Search for the cell housing the specified text and yield its (X, Y) center coordinate. 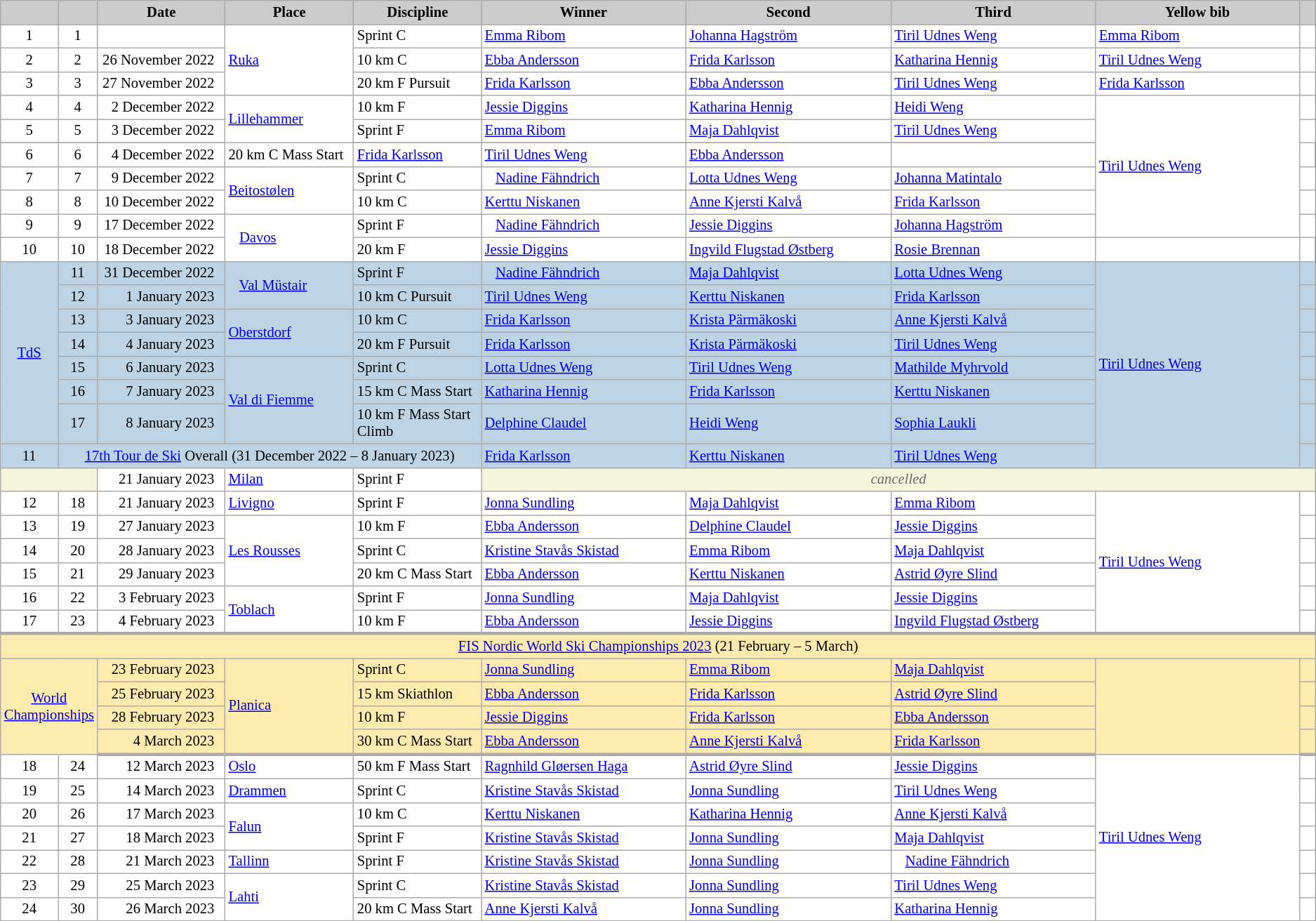
8 January 2023 (161, 423)
15 km C Mass Start (418, 391)
Drammen (289, 790)
10 km F Mass Start Climb (418, 423)
Winner (584, 12)
12 March 2023 (161, 767)
cancelled (898, 479)
Val di Fiemme (289, 400)
2 December 2022 (161, 107)
25 (78, 790)
15 km Skiathlon (418, 694)
17 December 2022 (161, 225)
29 (78, 885)
Les Rousses (289, 550)
21 March 2023 (161, 861)
27 November 2022 (161, 84)
Milan (289, 479)
28 (78, 861)
28 February 2023 (161, 717)
31 December 2022 (161, 273)
3 February 2023 (161, 597)
14 March 2023 (161, 790)
Second (788, 12)
Place (289, 12)
26 (78, 814)
9 December 2022 (161, 178)
3 December 2022 (161, 131)
Johanna Matintalo (992, 178)
25 February 2023 (161, 694)
Mathilde Myhrvold (992, 368)
25 March 2023 (161, 885)
Planica (289, 705)
1 January 2023 (161, 297)
4 February 2023 (161, 621)
17th Tour de Ski Overall (31 December 2022 – 8 January 2023) (270, 456)
7 January 2023 (161, 391)
50 km F Mass Start (418, 767)
Ragnhild Gløersen Haga (584, 767)
Livigno (289, 503)
26 November 2022 (161, 60)
Tallinn (289, 861)
10 December 2022 (161, 201)
Date (161, 12)
Beitostølen (289, 190)
4 March 2023 (161, 741)
TdS (29, 352)
Falun (289, 826)
Rosie Brennan (992, 249)
Third (992, 12)
Yellow bib (1197, 12)
27 (78, 837)
Lillehammer (289, 119)
6 January 2023 (161, 368)
Val Müstair (289, 285)
18 March 2023 (161, 837)
30 km C Mass Start (418, 741)
20 km F (418, 249)
Sophia Laukli (992, 423)
Oberstdorf (289, 332)
Lahti (289, 897)
28 January 2023 (161, 550)
World Championships (49, 705)
3 January 2023 (161, 320)
30 (78, 909)
Davos (289, 237)
Toblach (289, 609)
29 January 2023 (161, 574)
4 December 2022 (161, 154)
27 January 2023 (161, 526)
Oslo (289, 767)
17 March 2023 (161, 814)
18 December 2022 (161, 249)
Discipline (418, 12)
FIS Nordic World Ski Championships 2023 (21 February – 5 March) (658, 646)
23 February 2023 (161, 670)
10 km C Pursuit (418, 297)
Ruka (289, 59)
4 January 2023 (161, 344)
26 March 2023 (161, 909)
